Return the [X, Y] coordinate for the center point of the cell that contains the specified text.  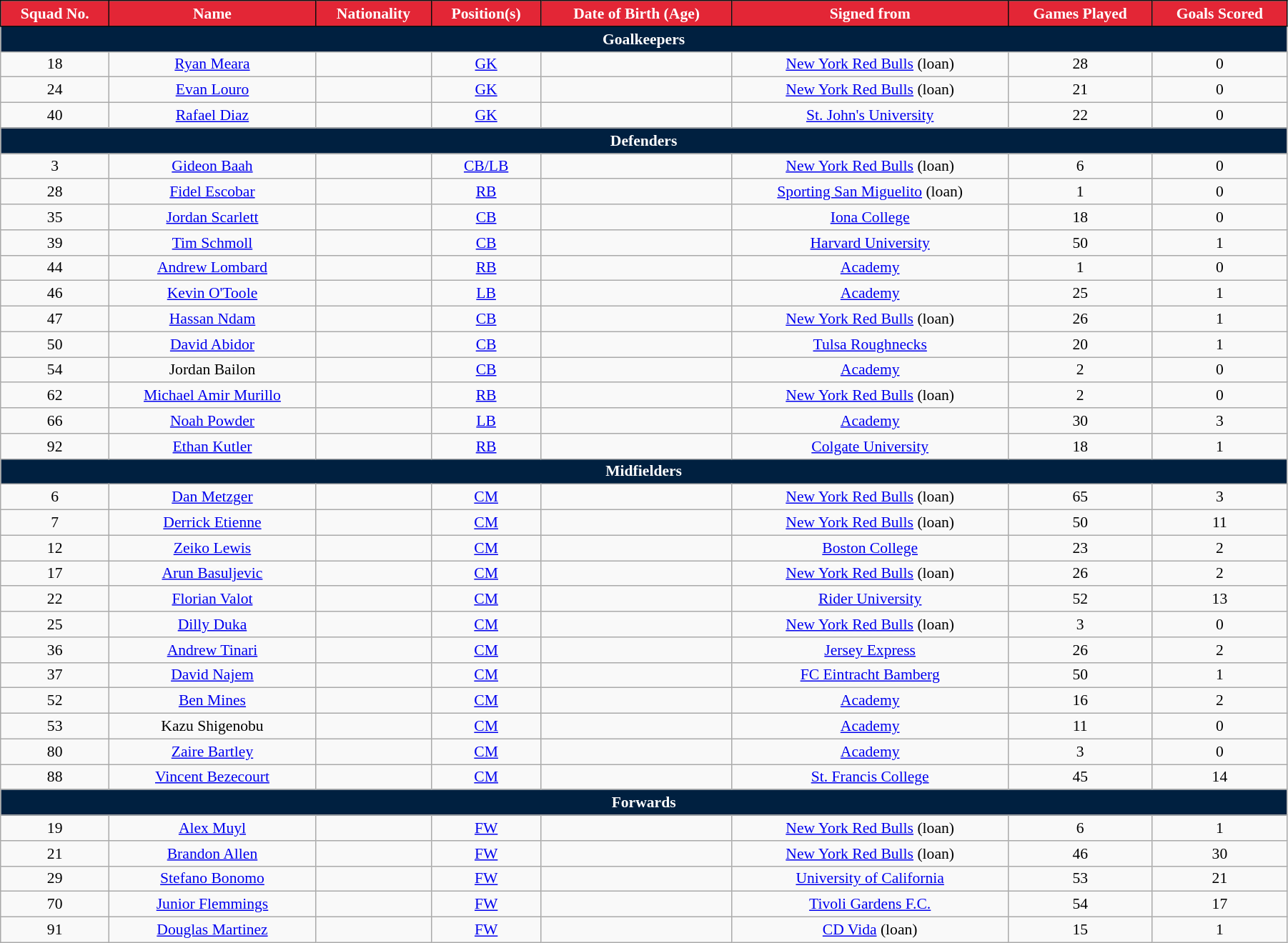
45 [1080, 777]
Florian Valot [213, 599]
47 [55, 319]
Vincent Bezecourt [213, 777]
University of California [870, 879]
Jordan Scarlett [213, 217]
Fidel Escobar [213, 192]
Nationality [373, 14]
Dan Metzger [213, 497]
29 [55, 879]
66 [55, 421]
Tulsa Roughnecks [870, 344]
David Abidor [213, 344]
Rafael Diaz [213, 116]
Junior Flemmings [213, 904]
Boston College [870, 548]
44 [55, 268]
Name [213, 14]
Sporting San Miguelito (loan) [870, 192]
Ethan Kutler [213, 446]
Goals Scored [1219, 14]
Gideon Baah [213, 166]
15 [1080, 930]
70 [55, 904]
Hassan Ndam [213, 319]
37 [55, 675]
Harvard University [870, 243]
80 [55, 752]
35 [55, 217]
Noah Powder [213, 421]
Forwards [644, 803]
7 [55, 523]
Kevin O'Toole [213, 294]
62 [55, 396]
Rider University [870, 599]
36 [55, 650]
Position(s) [486, 14]
Andrew Tinari [213, 650]
CB/LB [486, 166]
Goalkeepers [644, 39]
Jordan Bailon [213, 370]
24 [55, 90]
Signed from [870, 14]
Arun Basuljevic [213, 574]
65 [1080, 497]
Evan Louro [213, 90]
Ryan Meara [213, 64]
Ben Mines [213, 701]
Zaire Bartley [213, 752]
Douglas Martinez [213, 930]
23 [1080, 548]
CD Vida (loan) [870, 930]
Michael Amir Murillo [213, 396]
Squad No. [55, 14]
39 [55, 243]
Derrick Etienne [213, 523]
20 [1080, 344]
Kazu Shigenobu [213, 727]
FC Eintracht Bamberg [870, 675]
14 [1219, 777]
Defenders [644, 141]
Jersey Express [870, 650]
Zeiko Lewis [213, 548]
19 [55, 828]
91 [55, 930]
Midfielders [644, 471]
Games Played [1080, 14]
Iona College [870, 217]
16 [1080, 701]
Dilly Duka [213, 624]
Brandon Allen [213, 854]
13 [1219, 599]
Tim Schmoll [213, 243]
88 [55, 777]
Tivoli Gardens F.C. [870, 904]
12 [55, 548]
Date of Birth (Age) [636, 14]
Andrew Lombard [213, 268]
Stefano Bonomo [213, 879]
Colgate University [870, 446]
David Najem [213, 675]
Alex Muyl [213, 828]
St. John's University [870, 116]
40 [55, 116]
92 [55, 446]
St. Francis College [870, 777]
